Output the [x, y] coordinate of the center of the cell containing the given text.  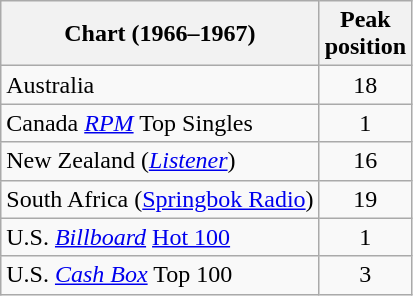
South Africa (Springbok Radio) [160, 199]
Chart (1966–1967) [160, 34]
19 [365, 199]
Australia [160, 85]
U.S. Billboard Hot 100 [160, 237]
New Zealand (Listener) [160, 161]
3 [365, 275]
U.S. Cash Box Top 100 [160, 275]
16 [365, 161]
Peakposition [365, 34]
Canada RPM Top Singles [160, 123]
18 [365, 85]
